From the cell containing the given text, extract its center point as (x, y) coordinate. 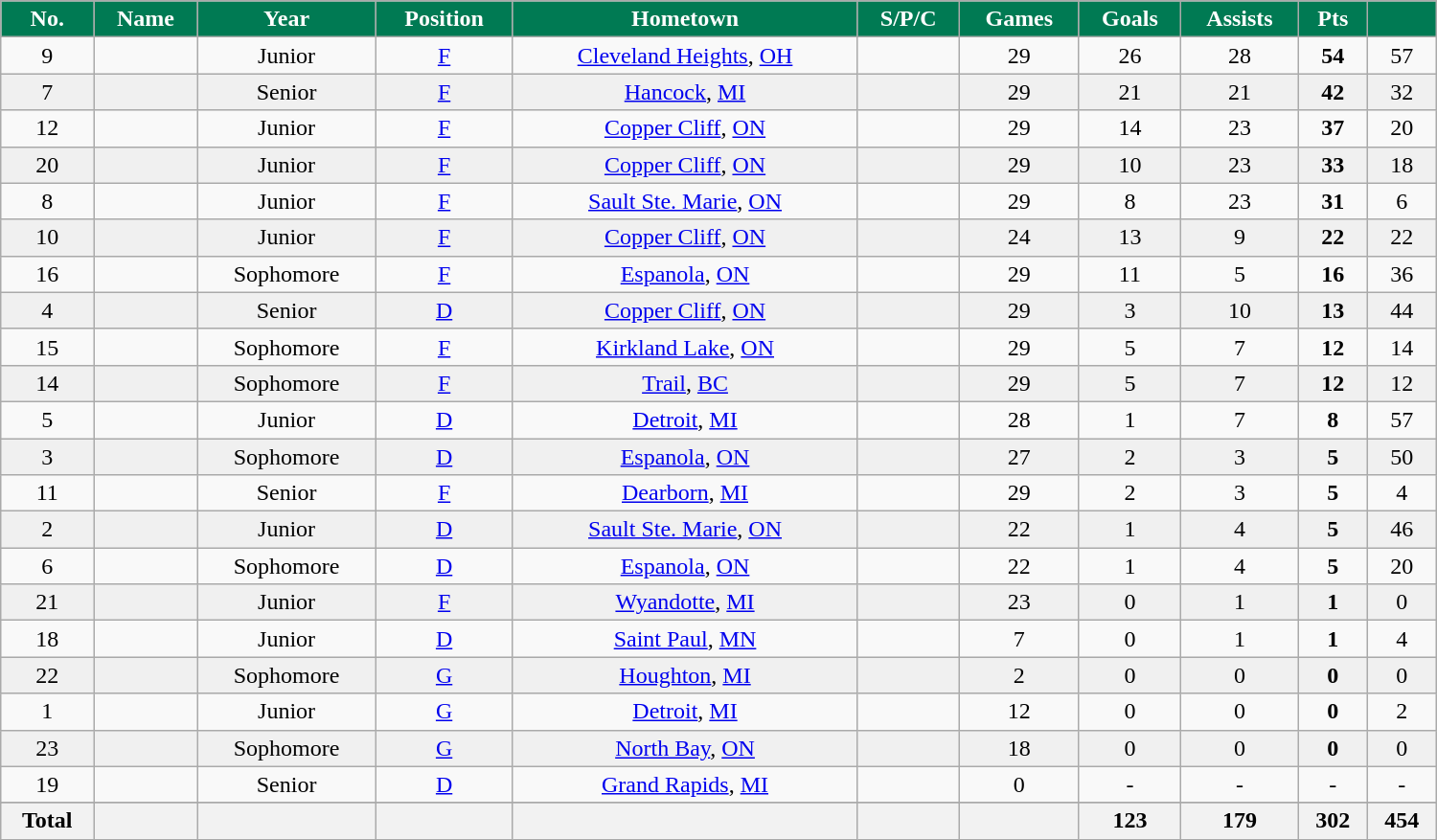
Cleveland Heights, OH (685, 56)
46 (1402, 530)
Pts (1333, 19)
32 (1402, 92)
Dearborn, MI (685, 493)
Year (286, 19)
Trail, BC (685, 383)
No. (48, 19)
19 (48, 784)
24 (1019, 238)
Goals (1129, 19)
Position (445, 19)
Name (146, 19)
Total (48, 821)
454 (1402, 821)
Hancock, MI (685, 92)
26 (1129, 56)
302 (1333, 821)
15 (48, 347)
179 (1240, 821)
44 (1402, 310)
54 (1333, 56)
Games (1019, 19)
50 (1402, 457)
Hometown (685, 19)
Grand Rapids, MI (685, 784)
31 (1333, 201)
Assists (1240, 19)
S/P/C (908, 19)
33 (1333, 165)
Wyandotte, MI (685, 602)
123 (1129, 821)
Saint Paul, MN (685, 639)
36 (1402, 274)
27 (1019, 457)
Houghton, MI (685, 675)
37 (1333, 128)
North Bay, ON (685, 748)
42 (1333, 92)
Kirkland Lake, ON (685, 347)
